Extract the [X, Y] coordinate from the center of the cell holding the provided text.  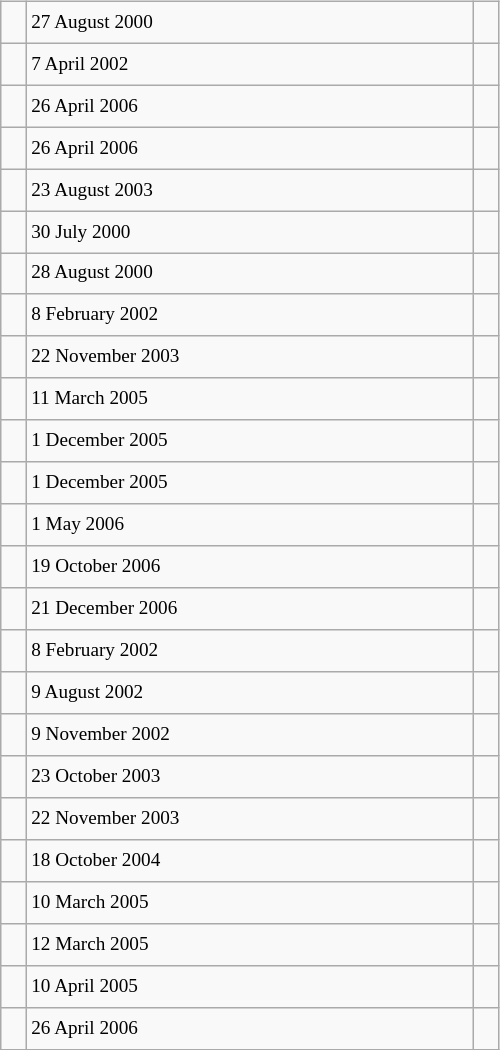
9 August 2002 [250, 693]
9 November 2002 [250, 735]
7 April 2002 [250, 64]
30 July 2000 [250, 232]
10 April 2005 [250, 986]
28 August 2000 [250, 274]
1 May 2006 [250, 525]
23 August 2003 [250, 190]
12 March 2005 [250, 944]
23 October 2003 [250, 777]
27 August 2000 [250, 22]
11 March 2005 [250, 399]
21 December 2006 [250, 609]
10 March 2005 [250, 902]
19 October 2006 [250, 567]
18 October 2004 [250, 861]
